Detect which cell encompasses the target text, then output its [X, Y] center coordinate. 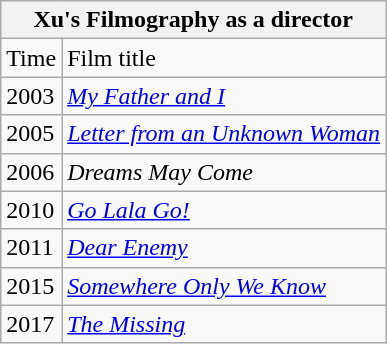
Go Lala Go! [224, 210]
2015 [32, 286]
Time [32, 58]
Film title [224, 58]
2006 [32, 172]
Dear Enemy [224, 248]
2005 [32, 134]
Letter from an Unknown Woman [224, 134]
2017 [32, 324]
The Missing [224, 324]
My Father and I [224, 96]
2011 [32, 248]
2003 [32, 96]
2010 [32, 210]
Xu's Filmography as a director [194, 20]
Dreams May Come [224, 172]
Somewhere Only We Know [224, 286]
